Detect which cell encompasses the target text, then output its [X, Y] center coordinate. 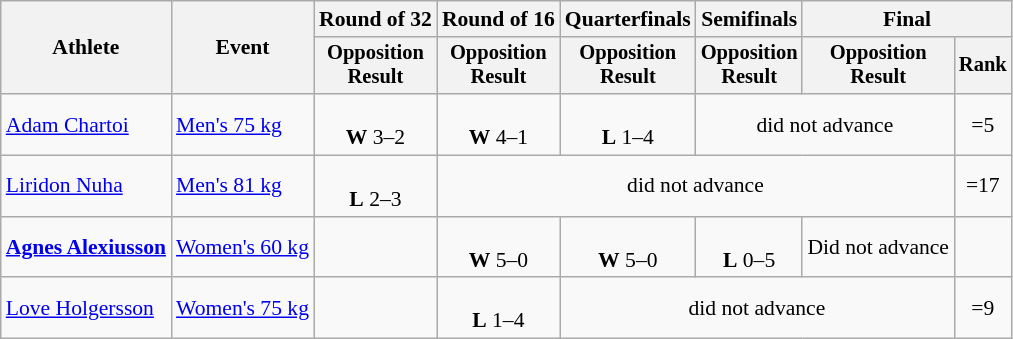
L 2–3 [376, 186]
Final [906, 19]
Did not advance [878, 248]
Men's 81 kg [242, 186]
=9 [983, 308]
Men's 75 kg [242, 124]
Semifinals [750, 19]
W 3–2 [376, 124]
Agnes Alexiusson [86, 248]
Liridon Nuha [86, 186]
=17 [983, 186]
=5 [983, 124]
L 0–5 [750, 248]
Quarterfinals [628, 19]
Adam Chartoi [86, 124]
Event [242, 48]
Women's 75 kg [242, 308]
W 4–1 [498, 124]
Rank [983, 66]
Round of 16 [498, 19]
Women's 60 kg [242, 248]
Athlete [86, 48]
Love Holgersson [86, 308]
Round of 32 [376, 19]
